Scan for the cell matching the given text and deliver its [x, y] coordinate at center. 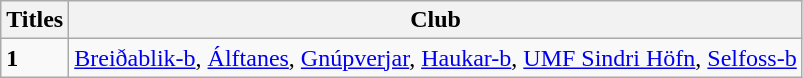
Breiðablik-b, Álftanes, Gnúpverjar, Haukar-b, UMF Sindri Höfn, Selfoss-b [436, 58]
Club [436, 20]
1 [35, 58]
Titles [35, 20]
